Return (X, Y) of the center of cell containing provided text 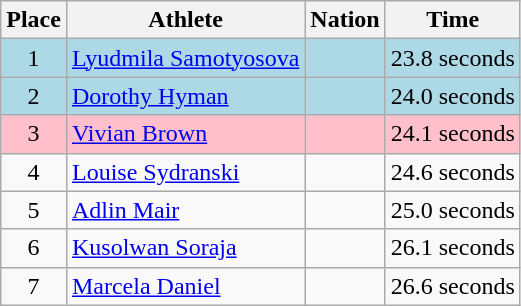
Place (34, 20)
3 (34, 134)
24.1 seconds (452, 134)
2 (34, 96)
Lyudmila Samotyosova (185, 58)
Vivian Brown (185, 134)
Kusolwan Soraja (185, 248)
Louise Sydranski (185, 172)
Marcela Daniel (185, 286)
26.6 seconds (452, 286)
23.8 seconds (452, 58)
25.0 seconds (452, 210)
5 (34, 210)
24.6 seconds (452, 172)
Nation (345, 20)
Athlete (185, 20)
7 (34, 286)
Time (452, 20)
26.1 seconds (452, 248)
6 (34, 248)
4 (34, 172)
1 (34, 58)
Adlin Mair (185, 210)
24.0 seconds (452, 96)
Dorothy Hyman (185, 96)
